Provide the (x, y) coordinate of the cell's center where the given text is located.  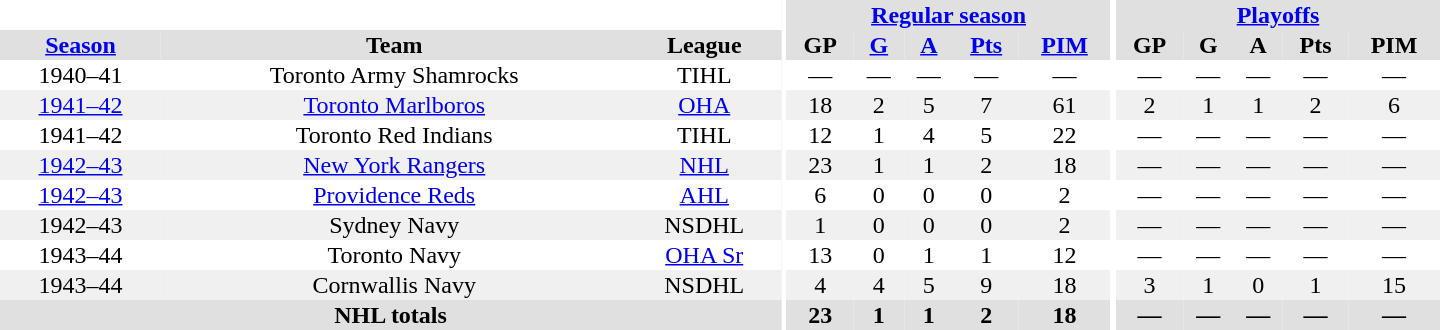
9 (986, 285)
NHL (704, 165)
Sydney Navy (394, 225)
Toronto Navy (394, 255)
15 (1394, 285)
Toronto Red Indians (394, 135)
Toronto Army Shamrocks (394, 75)
Toronto Marlboros (394, 105)
NHL totals (390, 315)
61 (1065, 105)
League (704, 45)
3 (1150, 285)
1940–41 (80, 75)
Providence Reds (394, 195)
7 (986, 105)
Playoffs (1278, 15)
OHA (704, 105)
OHA Sr (704, 255)
Cornwallis Navy (394, 285)
22 (1065, 135)
13 (820, 255)
Team (394, 45)
AHL (704, 195)
Regular season (949, 15)
New York Rangers (394, 165)
Season (80, 45)
